Provide the [X, Y] coordinate of the cell's center where the given text is located.  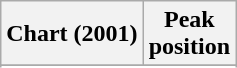
Peak position [189, 34]
Chart (2001) [72, 34]
